Return the [x, y] coordinate for the center point of the cell that contains the specified text.  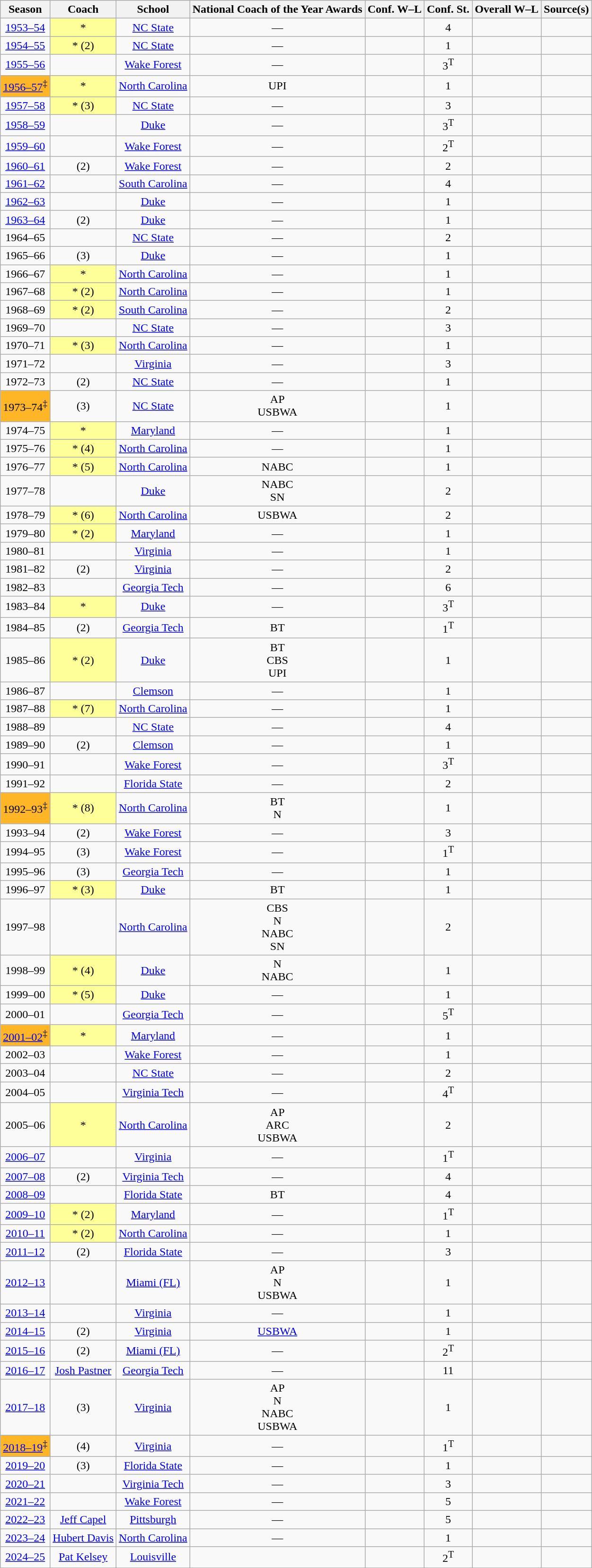
School [153, 9]
1960–61 [26, 166]
1994–95 [26, 852]
1971–72 [26, 364]
(4) [83, 1446]
Pat Kelsey [83, 1558]
2023–24 [26, 1538]
Conf. W–L [395, 9]
APARCUSBWA [277, 1124]
1967–68 [26, 292]
Hubert Davis [83, 1538]
1955–56 [26, 65]
1986–87 [26, 691]
Louisville [153, 1558]
1983–84 [26, 607]
2021–22 [26, 1501]
1980–81 [26, 551]
1956–57‡ [26, 86]
5T [449, 1015]
2011–12 [26, 1252]
1990–91 [26, 764]
1953–54 [26, 27]
CBSNNABCSN [277, 927]
1964–65 [26, 237]
Overall W–L [507, 9]
Conf. St. [449, 9]
1961–62 [26, 183]
2007–08 [26, 1176]
1966–67 [26, 274]
2006–07 [26, 1158]
Coach [83, 9]
1999–00 [26, 995]
1958–59 [26, 125]
1972–73 [26, 382]
1954–55 [26, 45]
Source(s) [567, 9]
2003–04 [26, 1073]
2009–10 [26, 1214]
1977–78 [26, 491]
1959–60 [26, 147]
11 [449, 1370]
2002–03 [26, 1055]
1970–71 [26, 346]
APNUSBWA [277, 1282]
NABC [277, 466]
NNABC [277, 970]
1979–80 [26, 533]
1978–79 [26, 515]
6 [449, 587]
2018–19‡ [26, 1446]
1985–86 [26, 660]
1991–92 [26, 784]
2012–13 [26, 1282]
BTN [277, 809]
2000–01 [26, 1015]
1965–66 [26, 256]
Pittsburgh [153, 1520]
2010–11 [26, 1234]
1989–90 [26, 745]
1968–69 [26, 310]
1976–77 [26, 466]
2017–18 [26, 1407]
* (8) [83, 809]
2014–15 [26, 1331]
1981–82 [26, 569]
1988–89 [26, 727]
1996–97 [26, 889]
APNNABCUSBWA [277, 1407]
1987–88 [26, 709]
1962–63 [26, 201]
Josh Pastner [83, 1370]
* (6) [83, 515]
2024–25 [26, 1558]
1975–76 [26, 448]
2015–16 [26, 1350]
NABCSN [277, 491]
BTCBSUPI [277, 660]
1963–64 [26, 219]
1998–99 [26, 970]
* (7) [83, 709]
National Coach of the Year Awards [277, 9]
APUSBWA [277, 406]
1969–70 [26, 328]
Jeff Capel [83, 1520]
2005–06 [26, 1124]
1973–74‡ [26, 406]
1993–94 [26, 833]
1982–83 [26, 587]
2008–09 [26, 1194]
1992–93‡ [26, 809]
1997–98 [26, 927]
2019–20 [26, 1465]
Season [26, 9]
2020–21 [26, 1483]
1995–96 [26, 871]
2004–05 [26, 1092]
1957–58 [26, 105]
2022–23 [26, 1520]
UPI [277, 86]
2001–02‡ [26, 1036]
2016–17 [26, 1370]
1984–85 [26, 628]
1974–75 [26, 430]
4T [449, 1092]
2013–14 [26, 1313]
